Find where the given text appears and provide that cell's center as (X, Y) coordinate. 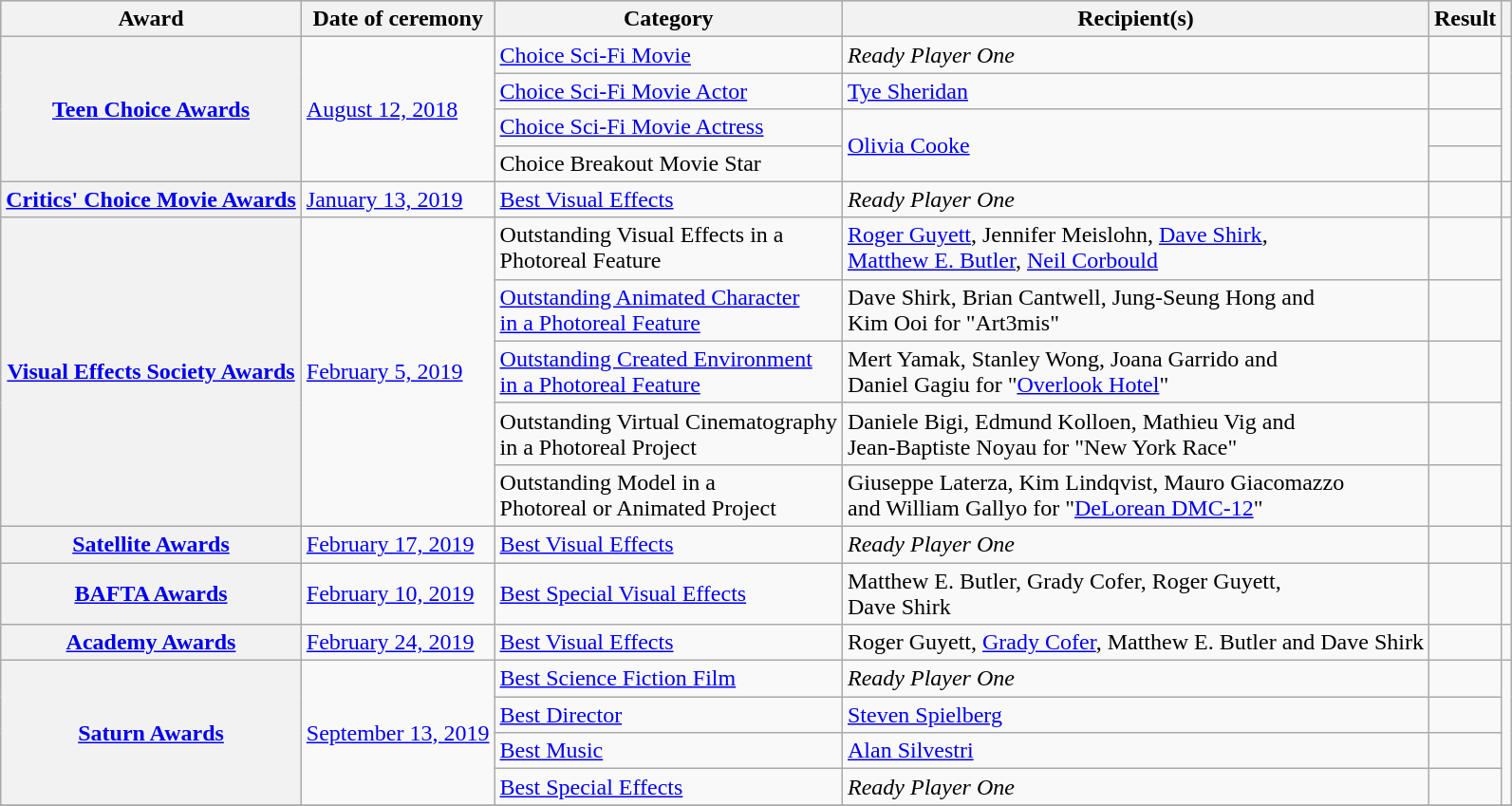
Dave Shirk, Brian Cantwell, Jung-Seung Hong andKim Ooi for "Art3mis" (1135, 309)
Best Music (668, 751)
Award (152, 19)
February 17, 2019 (398, 544)
Result (1465, 19)
Olivia Cooke (1135, 145)
Outstanding Animated Characterin a Photoreal Feature (668, 309)
Choice Sci-Fi Movie Actress (668, 127)
Outstanding Model in aPhotoreal or Animated Project (668, 496)
Best Special Visual Effects (668, 592)
Recipient(s) (1135, 19)
Roger Guyett, Grady Cofer, Matthew E. Butler and Dave Shirk (1135, 643)
Steven Spielberg (1135, 715)
Mert Yamak, Stanley Wong, Joana Garrido andDaniel Gagiu for "Overlook Hotel" (1135, 372)
February 10, 2019 (398, 592)
Date of ceremony (398, 19)
Choice Breakout Movie Star (668, 163)
Teen Choice Awards (152, 109)
Satellite Awards (152, 544)
September 13, 2019 (398, 733)
Category (668, 19)
Roger Guyett, Jennifer Meislohn, Dave Shirk,Matthew E. Butler, Neil Corbould (1135, 249)
Daniele Bigi, Edmund Kolloen, Mathieu Vig andJean-Baptiste Noyau for "New York Race" (1135, 433)
February 5, 2019 (398, 372)
Best Science Fiction Film (668, 679)
February 24, 2019 (398, 643)
Outstanding Virtual Cinematographyin a Photoreal Project (668, 433)
January 13, 2019 (398, 199)
Best Director (668, 715)
Giuseppe Laterza, Kim Lindqvist, Mauro Giacomazzoand William Gallyo for "DeLorean DMC-12" (1135, 496)
August 12, 2018 (398, 109)
Outstanding Visual Effects in aPhotoreal Feature (668, 249)
Best Special Effects (668, 787)
Outstanding Created Environmentin a Photoreal Feature (668, 372)
Tye Sheridan (1135, 91)
Matthew E. Butler, Grady Cofer, Roger Guyett,Dave Shirk (1135, 592)
Choice Sci-Fi Movie (668, 55)
Choice Sci-Fi Movie Actor (668, 91)
Critics' Choice Movie Awards (152, 199)
Saturn Awards (152, 733)
Academy Awards (152, 643)
Alan Silvestri (1135, 751)
BAFTA Awards (152, 592)
Visual Effects Society Awards (152, 372)
